Output the [x, y] coordinate of the center of the cell containing the given text.  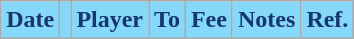
Player [110, 20]
To [168, 20]
Fee [208, 20]
Ref. [328, 20]
Notes [266, 20]
Date [30, 20]
